Scan for the cell matching the given text and deliver its (X, Y) coordinate at center. 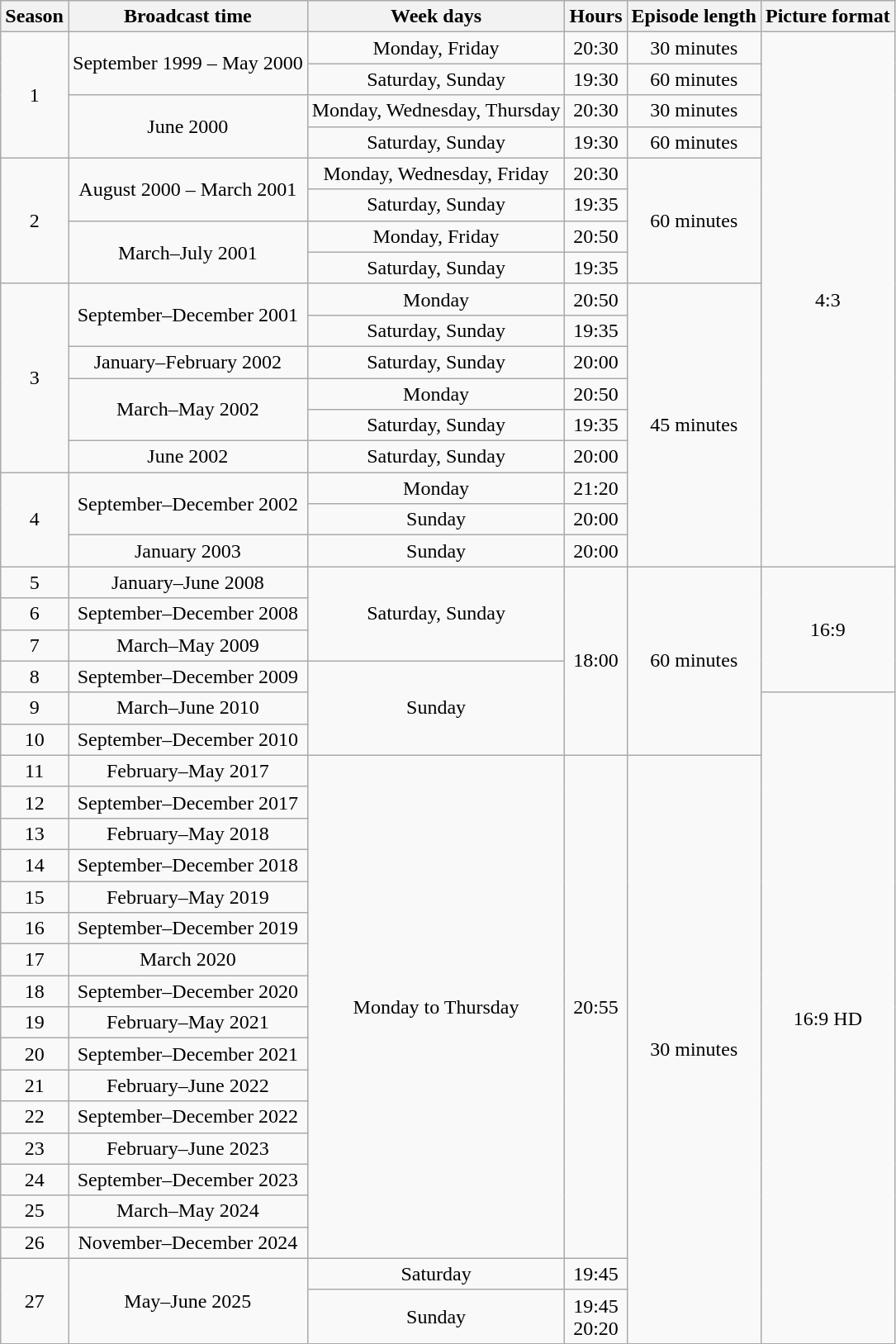
November–December 2024 (187, 1242)
20:55 (596, 1006)
Monday to Thursday (436, 1006)
19:45 (596, 1274)
Episode length (694, 17)
6 (35, 614)
22 (35, 1117)
March–May 2009 (187, 645)
19:4520:20 (596, 1317)
Monday, Wednesday, Thursday (436, 111)
17 (35, 960)
September 1999 – May 2000 (187, 64)
12 (35, 802)
September–December 2020 (187, 991)
February–June 2023 (187, 1148)
September–December 2010 (187, 739)
Saturday (436, 1274)
7 (35, 645)
Season (35, 17)
March 2020 (187, 960)
21 (35, 1085)
February–June 2022 (187, 1085)
September–December 2018 (187, 865)
18 (35, 991)
September–December 2008 (187, 614)
25 (35, 1211)
2 (35, 221)
May–June 2025 (187, 1300)
Week days (436, 17)
3 (35, 378)
16:9 HD (827, 1018)
September–December 2009 (187, 677)
15 (35, 896)
23 (35, 1148)
13 (35, 833)
27 (35, 1300)
9 (35, 708)
March–May 2002 (187, 410)
4 (35, 520)
16:9 (827, 629)
26 (35, 1242)
24 (35, 1180)
January 2003 (187, 551)
August 2000 – March 2001 (187, 189)
21:20 (596, 488)
5 (35, 582)
March–July 2001 (187, 252)
20 (35, 1054)
45 minutes (694, 425)
1 (35, 95)
September–December 2022 (187, 1117)
January–February 2002 (187, 362)
January–June 2008 (187, 582)
February–May 2017 (187, 771)
September–December 2019 (187, 928)
June 2000 (187, 126)
September–December 2001 (187, 315)
14 (35, 865)
8 (35, 677)
June 2002 (187, 457)
Monday, Wednesday, Friday (436, 173)
March–June 2010 (187, 708)
February–May 2019 (187, 896)
16 (35, 928)
19 (35, 1023)
February–May 2018 (187, 833)
10 (35, 739)
September–December 2002 (187, 504)
February–May 2021 (187, 1023)
March–May 2024 (187, 1211)
September–December 2017 (187, 802)
Picture format (827, 17)
September–December 2021 (187, 1054)
Hours (596, 17)
September–December 2023 (187, 1180)
Broadcast time (187, 17)
4:3 (827, 299)
11 (35, 771)
18:00 (596, 661)
